Provide the [X, Y] coordinate of the cell's center where the given text is located.  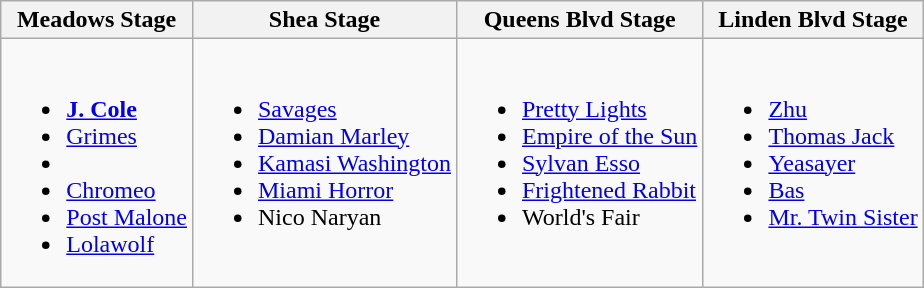
Linden Blvd Stage [813, 20]
ZhuThomas JackYeasayerBasMr. Twin Sister [813, 163]
Pretty LightsEmpire of the SunSylvan EssoFrightened RabbitWorld's Fair [579, 163]
Meadows Stage [97, 20]
Queens Blvd Stage [579, 20]
Shea Stage [324, 20]
J. ColeGrimesChromeoPost MaloneLolawolf [97, 163]
SavagesDamian MarleyKamasi WashingtonMiami HorrorNico Naryan [324, 163]
